Search for the cell housing the specified text and yield its [x, y] center coordinate. 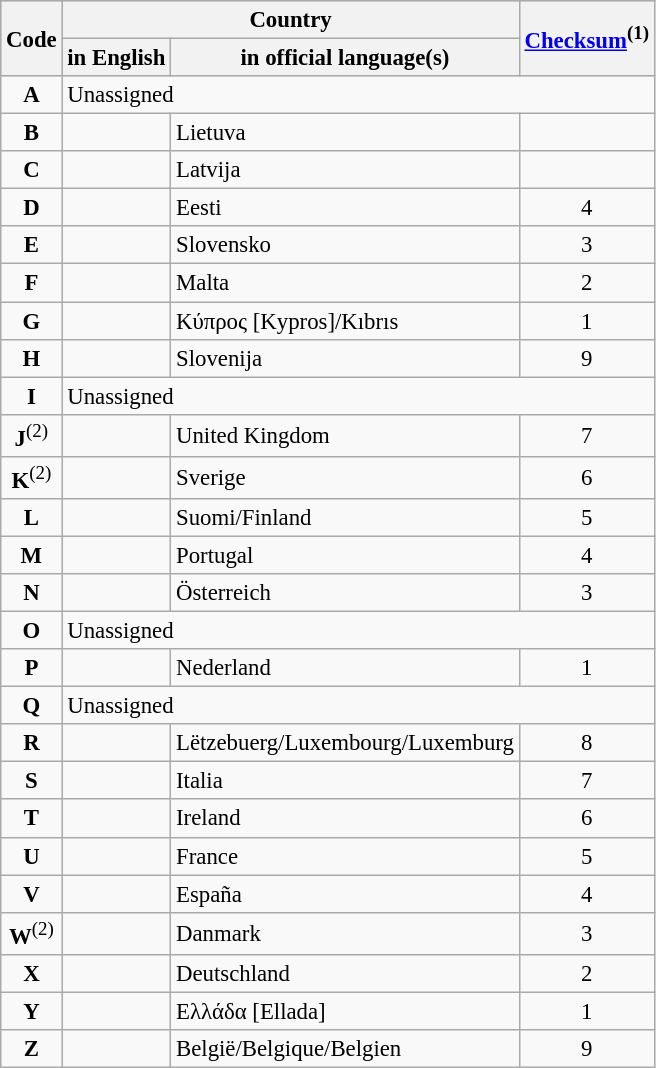
in English [116, 58]
België/Belgique/Belgien [345, 1049]
United Kingdom [345, 435]
Nederland [345, 668]
Suomi/Finland [345, 518]
S [32, 781]
Slovenija [345, 358]
Deutschland [345, 974]
in official language(s) [345, 58]
Latvija [345, 170]
Italia [345, 781]
Checksum(1) [586, 38]
R [32, 743]
Portugal [345, 555]
U [32, 856]
A [32, 95]
N [32, 593]
Country [290, 20]
Eesti [345, 208]
G [32, 321]
France [345, 856]
España [345, 894]
Lëtzebuerg/Luxembourg/Luxemburg [345, 743]
8 [586, 743]
H [32, 358]
Malta [345, 283]
L [32, 518]
W(2) [32, 933]
I [32, 396]
C [32, 170]
Q [32, 706]
Code [32, 38]
Sverige [345, 478]
M [32, 555]
E [32, 245]
Ireland [345, 819]
F [32, 283]
B [32, 133]
J(2) [32, 435]
Κύπρος [Kypros]/Kıbrıs [345, 321]
Slovensko [345, 245]
X [32, 974]
O [32, 631]
T [32, 819]
Y [32, 1011]
Danmark [345, 933]
Lietuva [345, 133]
Z [32, 1049]
K(2) [32, 478]
Ελλάδα [Ellada] [345, 1011]
Österreich [345, 593]
V [32, 894]
P [32, 668]
D [32, 208]
